Locate the cell with the specified text and output its (X, Y) center coordinate. 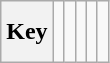
Key (27, 32)
